Output the [X, Y] coordinate of the center of the cell containing the given text.  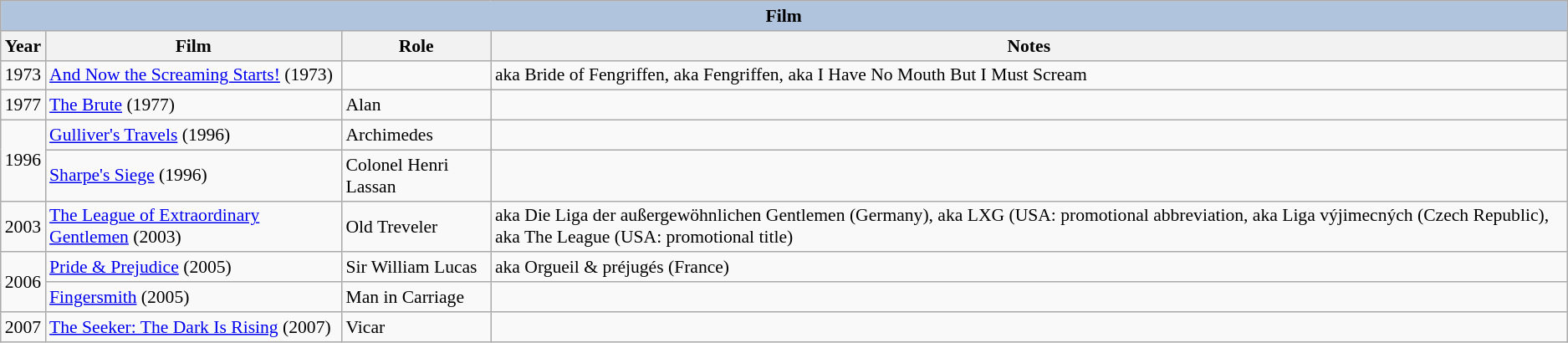
Vicar [416, 327]
Man in Carriage [416, 297]
Alan [416, 105]
1996 [23, 161]
Year [23, 46]
The Seeker: The Dark Is Rising (2007) [193, 327]
Old Treveler [416, 226]
Archimedes [416, 136]
1973 [23, 75]
Fingersmith (2005) [193, 297]
Colonel Henri Lassan [416, 176]
2007 [23, 327]
And Now the Screaming Starts! (1973) [193, 75]
2003 [23, 226]
Role [416, 46]
Notes [1029, 46]
Sir William Lucas [416, 268]
Sharpe's Siege (1996) [193, 176]
The Brute (1977) [193, 105]
aka Bride of Fengriffen, aka Fengriffen, aka I Have No Mouth But I Must Scream [1029, 75]
Pride & Prejudice (2005) [193, 268]
aka Orgueil & préjugés (France) [1029, 268]
Gulliver's Travels (1996) [193, 136]
1977 [23, 105]
The League of Extraordinary Gentlemen (2003) [193, 226]
2006 [23, 283]
